Find where the given text appears and provide that cell's center as [X, Y] coordinate. 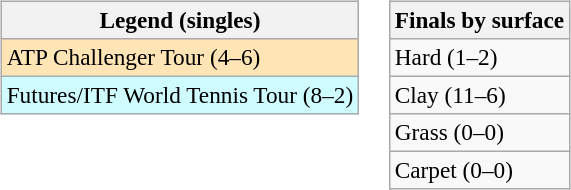
Clay (11–6) [479, 95]
Carpet (0–0) [479, 171]
Finals by surface [479, 20]
Hard (1–2) [479, 57]
Legend (singles) [180, 20]
ATP Challenger Tour (4–6) [180, 57]
Futures/ITF World Tennis Tour (8–2) [180, 95]
Grass (0–0) [479, 133]
